Locate the cell with the specified text and output its [x, y] center coordinate. 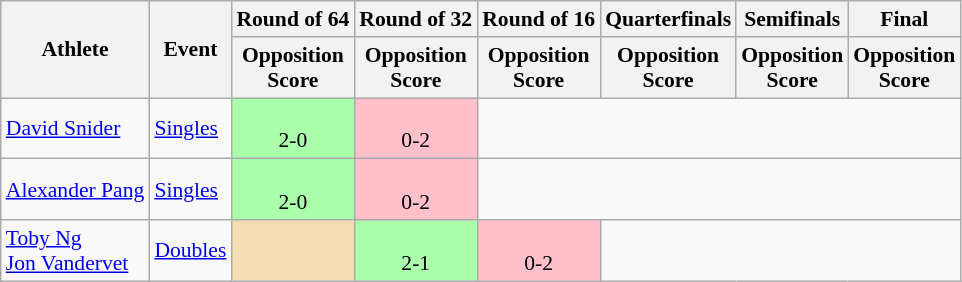
Toby Ng Jon Vandervet [76, 250]
Round of 64 [292, 19]
David Snider [76, 128]
Doubles [190, 250]
Quarterfinals [668, 19]
Event [190, 50]
Round of 16 [538, 19]
Semifinals [792, 19]
Final [904, 19]
2-1 [416, 250]
Round of 32 [416, 19]
Alexander Pang [76, 190]
Athlete [76, 50]
